Extract the (X, Y) coordinate from the center of the cell holding the provided text.  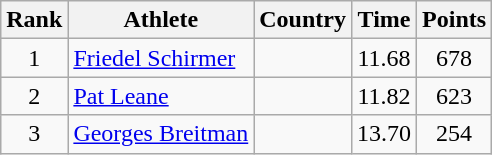
Country (303, 20)
11.82 (384, 96)
Time (384, 20)
1 (34, 58)
Rank (34, 20)
11.68 (384, 58)
13.70 (384, 134)
623 (454, 96)
Points (454, 20)
Friedel Schirmer (161, 58)
254 (454, 134)
Athlete (161, 20)
2 (34, 96)
678 (454, 58)
3 (34, 134)
Georges Breitman (161, 134)
Pat Leane (161, 96)
